Capture the cell that displays the provided text and extract its [x, y] central coordinate. 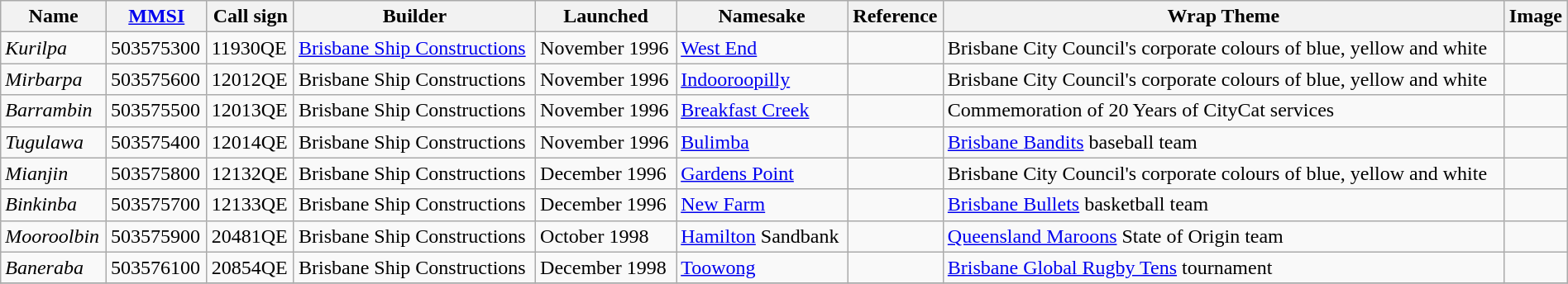
Breakfast Creek [762, 111]
Launched [606, 17]
Tugulawa [54, 142]
11930QE [250, 48]
503575600 [156, 79]
Baneraba [54, 267]
West End [762, 48]
Gardens Point [762, 173]
503576100 [156, 267]
503575500 [156, 111]
Image [1535, 17]
503575700 [156, 205]
503575900 [156, 236]
Name [54, 17]
Mianjin [54, 173]
12014QE [250, 142]
Reference [896, 17]
20481QE [250, 236]
503575300 [156, 48]
Brisbane Bullets basketball team [1223, 205]
October 1998 [606, 236]
Kurilpa [54, 48]
New Farm [762, 205]
12133QE [250, 205]
20854QE [250, 267]
Namesake [762, 17]
12012QE [250, 79]
Mooroolbin [54, 236]
12132QE [250, 173]
Binkinba [54, 205]
MMSI [156, 17]
12013QE [250, 111]
Mirbarpa [54, 79]
Call sign [250, 17]
December 1998 [606, 267]
Barrambin [54, 111]
Toowong [762, 267]
Indooroopilly [762, 79]
Hamilton Sandbank [762, 236]
Commemoration of 20 Years of CityCat services [1223, 111]
Builder [414, 17]
Brisbane Bandits baseball team [1223, 142]
Wrap Theme [1223, 17]
Bulimba [762, 142]
503575400 [156, 142]
Brisbane Global Rugby Tens tournament [1223, 267]
Queensland Maroons State of Origin team [1223, 236]
503575800 [156, 173]
